Return the (x, y) coordinate for the center point of the cell that contains the specified text.  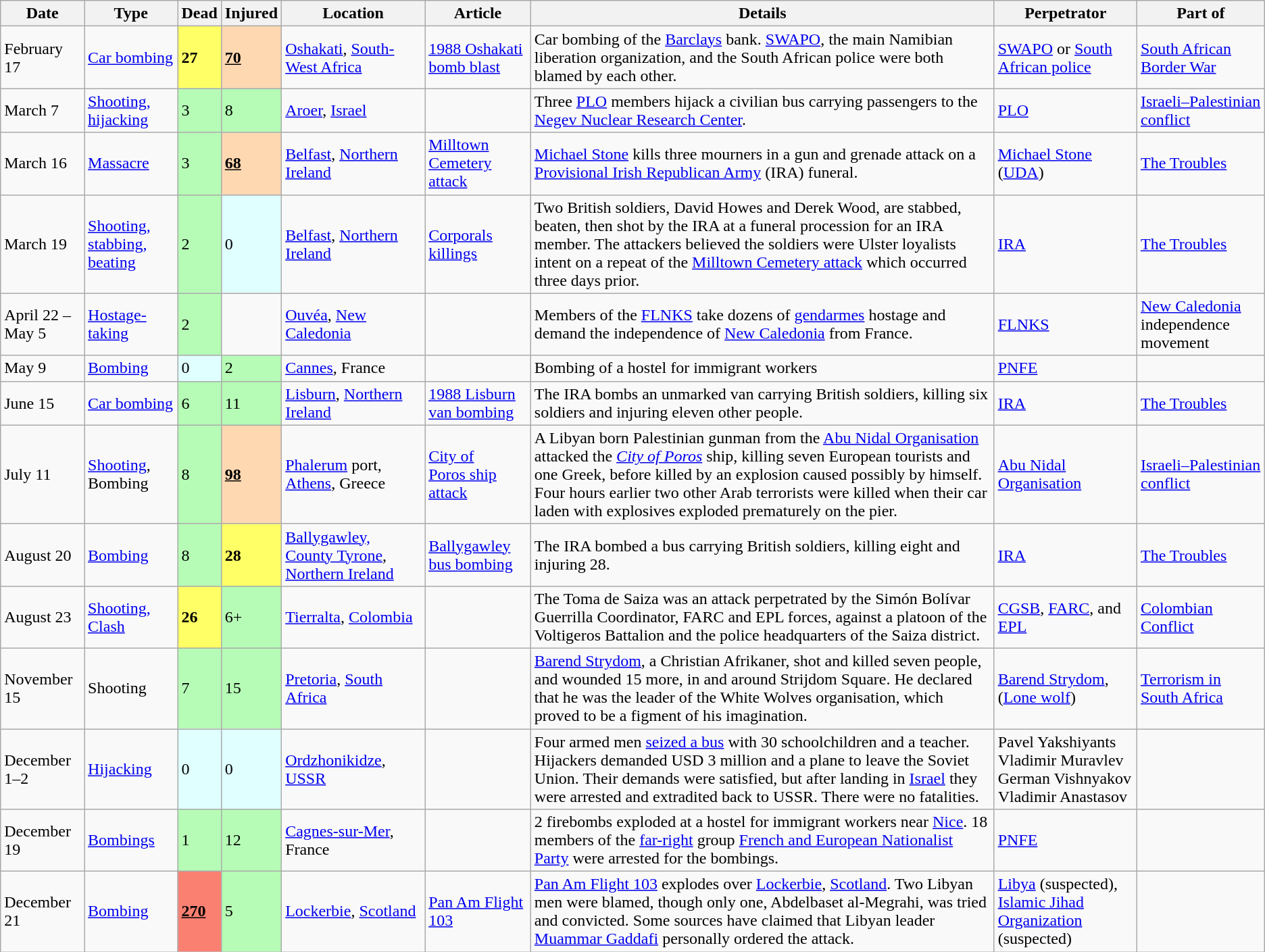
Pan Am Flight 103 (478, 912)
Hostage-taking (131, 324)
August 23 (43, 617)
28 (251, 555)
April 22 – May 5 (43, 324)
Car bombing of the Barclays bank. SWAPO, the main Namibian liberation organization, and the South African police were both blamed by each other. (762, 57)
Location (353, 14)
1 (199, 841)
Details (762, 14)
Ouvéa, New Caledonia (353, 324)
The IRA bombs an unmarked van carrying British soldiers, killing six soldiers and injuring eleven other people. (762, 403)
70 (251, 57)
Part of (1200, 14)
FLNKS (1065, 324)
270 (199, 912)
Oshakati, South-West Africa (353, 57)
PLO (1065, 111)
CGSB, FARC, and EPL (1065, 617)
Tierralta, Colombia (353, 617)
August 20 (43, 555)
1988 Oshakati bomb blast (478, 57)
Perpetrator (1065, 14)
15 (251, 688)
Shooting (131, 688)
68 (251, 164)
Article (478, 14)
Lockerbie, Scotland (353, 912)
City of Poros ship attack (478, 474)
Injured (251, 14)
Shooting, stabbing, beating (131, 244)
July 11 (43, 474)
Hijacking (131, 769)
Shooting, Clash (131, 617)
The IRA bombed a bus carrying British soldiers, killing eight and injuring 28. (762, 555)
Cannes, France (353, 368)
5 (251, 912)
November 15 (43, 688)
Members of the FLNKS take dozens of gendarmes hostage and demand the independence of New Caledonia from France. (762, 324)
Lisburn, Northern Ireland (353, 403)
Date (43, 14)
6+ (251, 617)
February 17 (43, 57)
South African Border War (1200, 57)
6 (199, 403)
1988 Lisburn van bombing (478, 403)
New Caledonia independence movement (1200, 324)
Pavel Yakshiyants Vladimir Muravlev German Vishnyakov Vladimir Anastasov (1065, 769)
Shooting, Bombing (131, 474)
March 7 (43, 111)
Michael Stone kills three mourners in a gun and grenade attack on a Provisional Irish Republican Army (IRA) funeral. (762, 164)
27 (199, 57)
Ballygawley, County Tyrone, Northern Ireland (353, 555)
SWAPO or South African police (1065, 57)
Bombing of a hostel for immigrant workers (762, 368)
Barend Strydom, (Lone wolf) (1065, 688)
11 (251, 403)
12 (251, 841)
May 9 (43, 368)
26 (199, 617)
7 (199, 688)
Three PLO members hijack a civilian bus carrying passengers to the Negev Nuclear Research Center. (762, 111)
December 1–2 (43, 769)
March 19 (43, 244)
Cagnes-sur-Mer, France (353, 841)
Libya (suspected), Islamic Jihad Organization (suspected) (1065, 912)
Milltown Cemetery attack (478, 164)
December 19 (43, 841)
March 16 (43, 164)
Type (131, 14)
Abu Nidal Organisation (1065, 474)
Terrorism in South Africa (1200, 688)
Colombian Conflict (1200, 617)
Corporals killings (478, 244)
Ballygawley bus bombing (478, 555)
Dead (199, 14)
Bombings (131, 841)
Ordzhonikidze, USSR (353, 769)
Aroer, Israel (353, 111)
Phalerum port, Athens, Greece (353, 474)
December 21 (43, 912)
Michael Stone (UDA) (1065, 164)
June 15 (43, 403)
98 (251, 474)
Pretoria, South Africa (353, 688)
Shooting, hijacking (131, 111)
Massacre (131, 164)
